Output the (X, Y) coordinate of the center of the cell containing the given text.  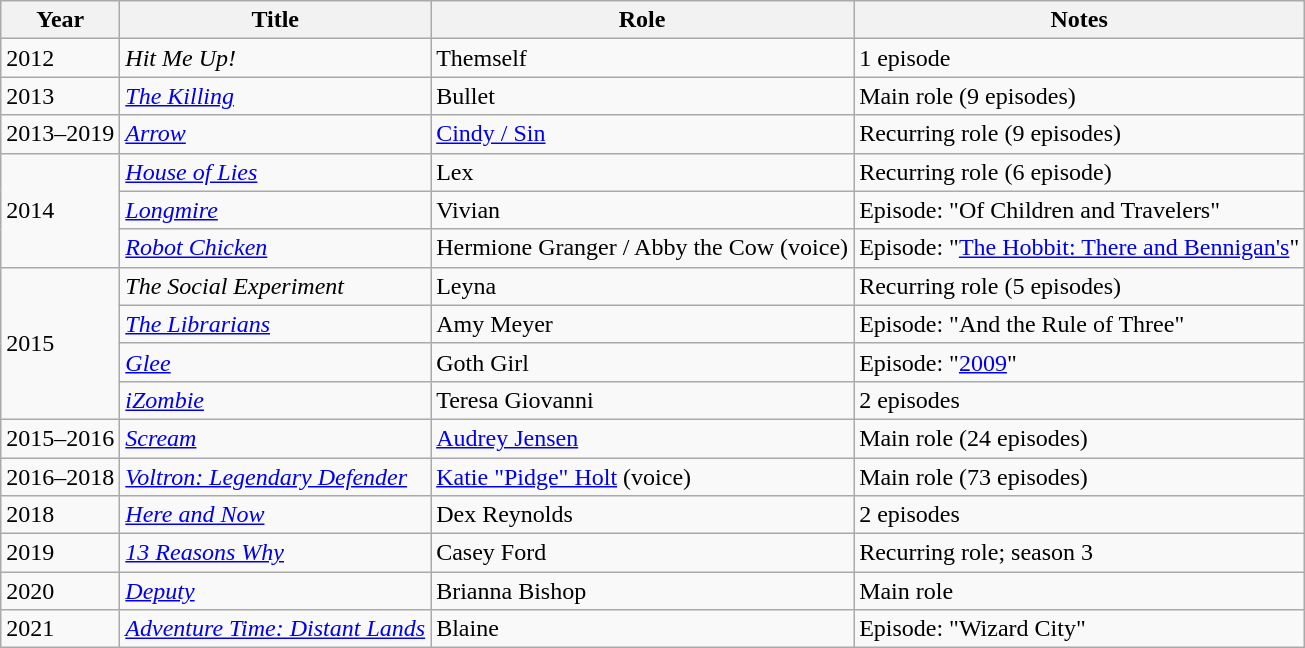
Role (642, 20)
Audrey Jensen (642, 438)
2021 (60, 629)
Here and Now (276, 515)
The Librarians (276, 324)
Scream (276, 438)
House of Lies (276, 172)
Adventure Time: Distant Lands (276, 629)
Bullet (642, 96)
2012 (60, 58)
Main role (24 episodes) (1080, 438)
Recurring role (9 episodes) (1080, 134)
Episode: "The Hobbit: There and Bennigan's" (1080, 248)
Hermione Granger / Abby the Cow (voice) (642, 248)
The Killing (276, 96)
The Social Experiment (276, 286)
Voltron: Legendary Defender (276, 477)
2020 (60, 591)
Deputy (276, 591)
2018 (60, 515)
Robot Chicken (276, 248)
Notes (1080, 20)
Main role (1080, 591)
2015–2016 (60, 438)
Katie "Pidge" Holt (voice) (642, 477)
Recurring role (5 episodes) (1080, 286)
Lex (642, 172)
2013–2019 (60, 134)
Recurring role (6 episode) (1080, 172)
Year (60, 20)
iZombie (276, 400)
Episode: "2009" (1080, 362)
Arrow (276, 134)
Title (276, 20)
1 episode (1080, 58)
2015 (60, 343)
2019 (60, 553)
Teresa Giovanni (642, 400)
Goth Girl (642, 362)
Episode: "Of Children and Travelers" (1080, 210)
Cindy / Sin (642, 134)
Glee (276, 362)
13 Reasons Why (276, 553)
Blaine (642, 629)
Dex Reynolds (642, 515)
Main role (9 episodes) (1080, 96)
Episode: "Wizard City" (1080, 629)
Main role (73 episodes) (1080, 477)
Hit Me Up! (276, 58)
2013 (60, 96)
Episode: "And the Rule of Three" (1080, 324)
Casey Ford (642, 553)
Leyna (642, 286)
Vivian (642, 210)
Themself (642, 58)
Recurring role; season 3 (1080, 553)
Longmire (276, 210)
Brianna Bishop (642, 591)
2016–2018 (60, 477)
2014 (60, 210)
Amy Meyer (642, 324)
